Capture the cell that displays the provided text and extract its [x, y] central coordinate. 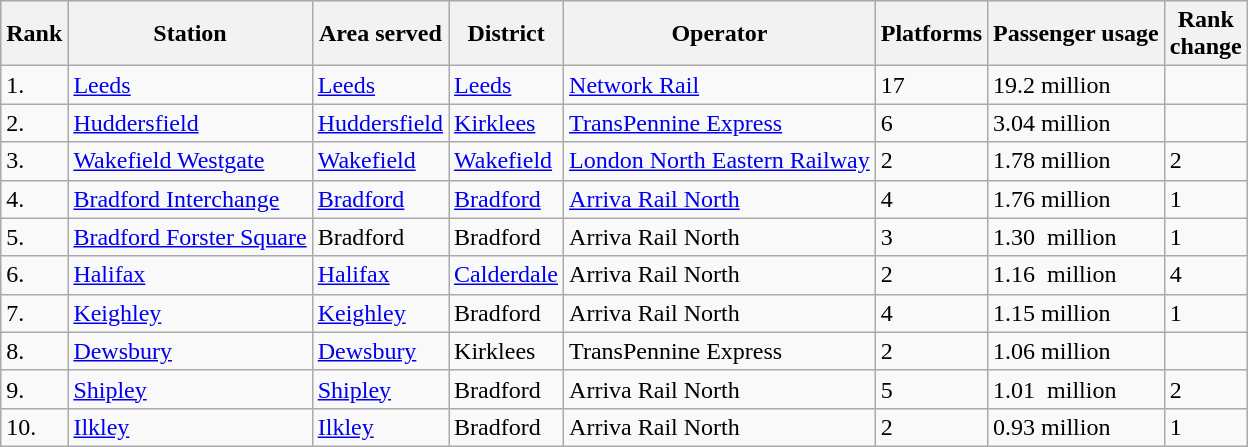
Station [190, 34]
6 [931, 123]
Bradford Interchange [190, 199]
1. [34, 85]
Operator [720, 34]
17 [931, 85]
Rank [34, 34]
4. [34, 199]
1.78 million [1076, 161]
8. [34, 351]
Passenger usage [1076, 34]
Calderdale [506, 275]
9. [34, 389]
1.15 million [1076, 313]
6. [34, 275]
2. [34, 123]
19.2 million [1076, 85]
London North Eastern Railway [720, 161]
Rankchange [1206, 34]
Platforms [931, 34]
10. [34, 427]
3.04 million [1076, 123]
3 [931, 237]
1.16 million [1076, 275]
1.01 million [1076, 389]
Network Rail [720, 85]
District [506, 34]
0.93 million [1076, 427]
Area served [380, 34]
3. [34, 161]
1.76 million [1076, 199]
5. [34, 237]
5 [931, 389]
7. [34, 313]
Wakefield Westgate [190, 161]
Bradford Forster Square [190, 237]
1.06 million [1076, 351]
1.30 million [1076, 237]
